For the text-containing cell, return its midpoint in [x, y] coordinate format. 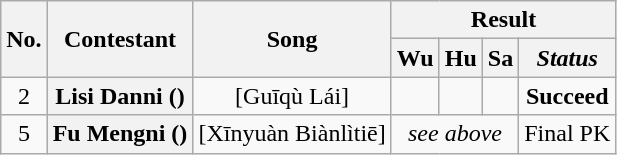
Lisi Danni () [120, 96]
No. [24, 39]
Hu [460, 58]
Result [504, 20]
Contestant [120, 39]
Fu Mengni () [120, 134]
see above [454, 134]
2 [24, 96]
[Guīqù Lái] [292, 96]
Status [568, 58]
Sa [500, 58]
Wu [415, 58]
Song [292, 39]
Final PK [568, 134]
Succeed [568, 96]
[Xīnyuàn Biànlìtiē] [292, 134]
5 [24, 134]
